Return the (x, y) coordinate for the center point of the cell that contains the specified text.  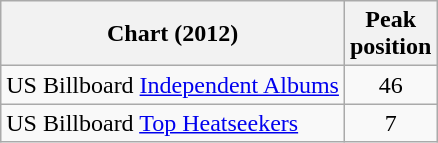
46 (390, 85)
Peakposition (390, 34)
Chart (2012) (173, 34)
7 (390, 123)
US Billboard Independent Albums (173, 85)
US Billboard Top Heatseekers (173, 123)
